Locate the cell with the specified text and output its [x, y] center coordinate. 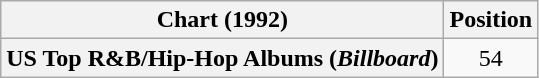
US Top R&B/Hip-Hop Albums (Billboard) [222, 58]
Position [491, 20]
Chart (1992) [222, 20]
54 [491, 58]
